Identify which cell holds the provided text, then report its [x, y] central coordinate. 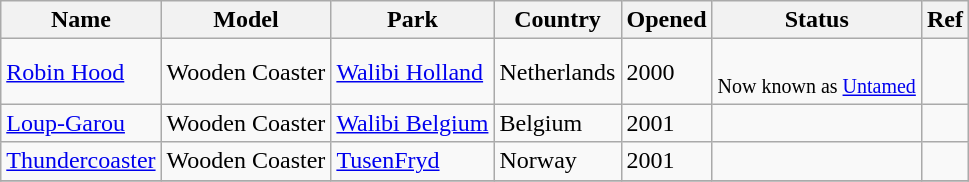
Norway [558, 161]
Robin Hood [81, 72]
Country [558, 20]
Loup-Garou [81, 123]
Walibi Belgium [412, 123]
Status [816, 20]
Park [412, 20]
Walibi Holland [412, 72]
Name [81, 20]
Model [246, 20]
Now known as Untamed [816, 72]
Ref [944, 20]
Opened [666, 20]
Thundercoaster [81, 161]
Belgium [558, 123]
Netherlands [558, 72]
2000 [666, 72]
TusenFryd [412, 161]
